Return [x, y] of the center of cell containing provided text 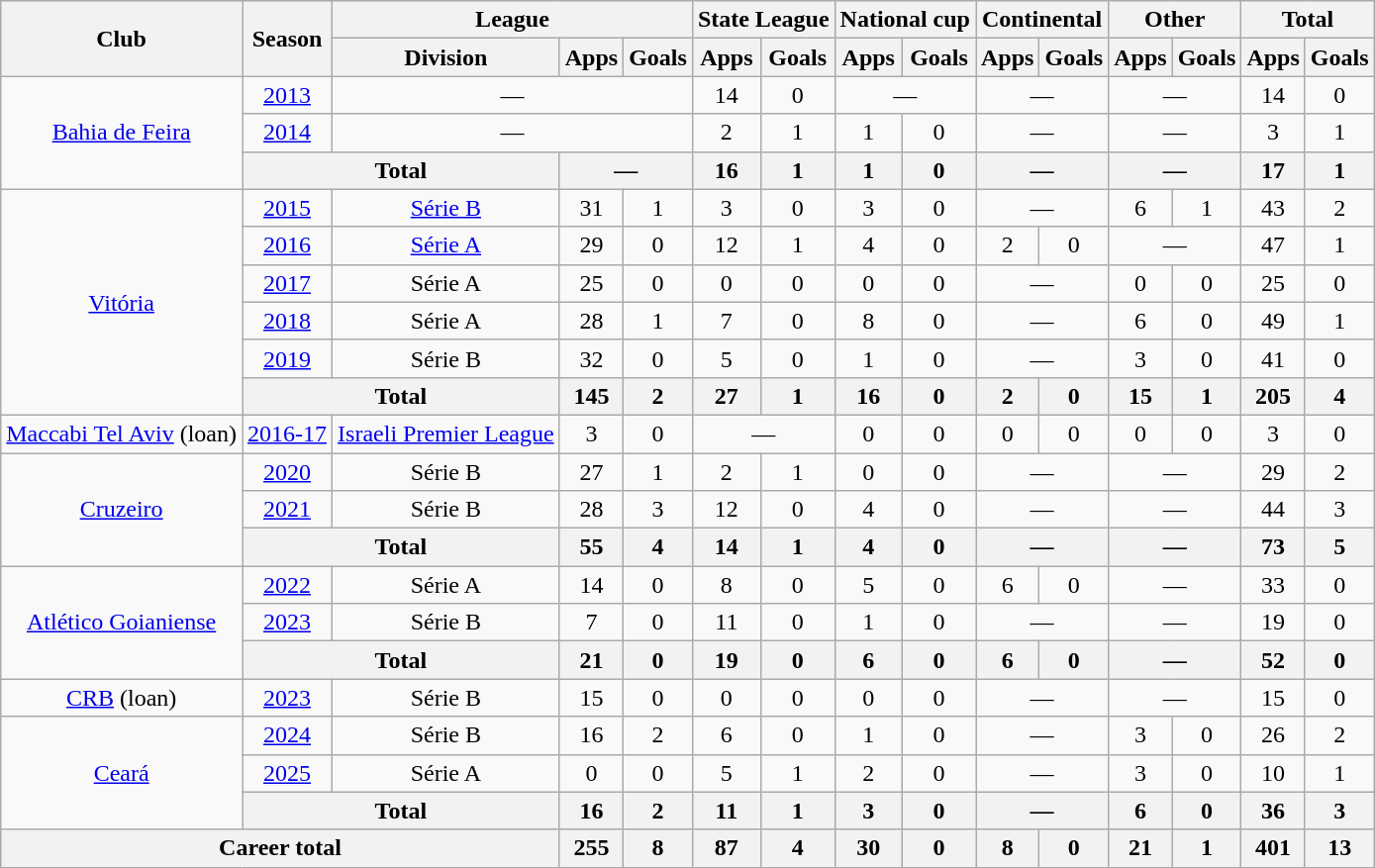
Vitória [122, 302]
Club [122, 39]
Ceará [122, 773]
2017 [287, 283]
League [513, 20]
36 [1273, 811]
2020 [287, 472]
49 [1273, 321]
Season [287, 39]
Continental [1042, 20]
Division [446, 57]
2015 [287, 208]
Atlético Goianiense [122, 623]
2019 [287, 358]
32 [591, 358]
205 [1273, 396]
55 [591, 547]
Bahia de Feira [122, 133]
Cruzeiro [122, 510]
41 [1273, 358]
43 [1273, 208]
Other [1175, 20]
401 [1273, 848]
2016-17 [287, 434]
31 [591, 208]
2014 [287, 133]
26 [1273, 735]
17 [1273, 170]
2025 [287, 773]
Career total [280, 848]
10 [1273, 773]
44 [1273, 510]
Israeli Premier League [446, 434]
73 [1273, 547]
CRB (loan) [122, 698]
47 [1273, 245]
52 [1273, 660]
13 [1339, 848]
30 [868, 848]
2016 [287, 245]
Maccabi Tel Aviv (loan) [122, 434]
145 [591, 396]
2021 [287, 510]
2022 [287, 585]
State League [763, 20]
2024 [287, 735]
87 [727, 848]
National cup [905, 20]
2013 [287, 95]
2018 [287, 321]
255 [591, 848]
33 [1273, 585]
